Provide the (x, y) coordinate of the cell's center where the given text is located.  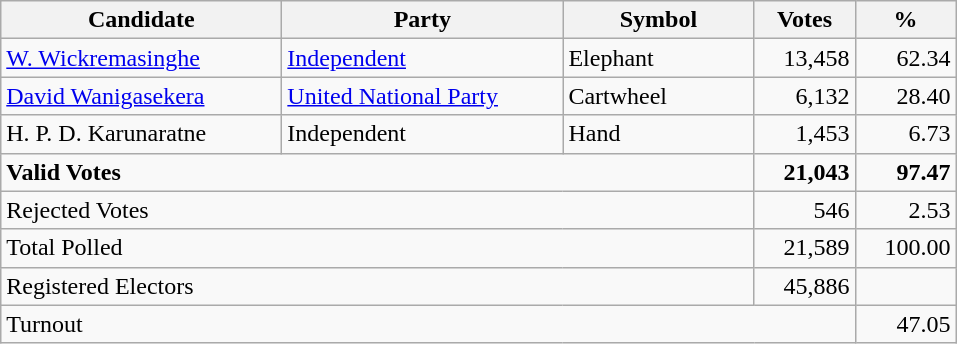
546 (804, 210)
Symbol (658, 20)
Votes (804, 20)
Hand (658, 134)
6,132 (804, 96)
H. P. D. Karunaratne (142, 134)
6.73 (906, 134)
Rejected Votes (378, 210)
United National Party (422, 96)
Total Polled (378, 248)
Cartwheel (658, 96)
Turnout (428, 324)
David Wanigasekera (142, 96)
21,043 (804, 172)
1,453 (804, 134)
2.53 (906, 210)
Registered Electors (378, 286)
Party (422, 20)
21,589 (804, 248)
Elephant (658, 58)
Candidate (142, 20)
Valid Votes (378, 172)
13,458 (804, 58)
W. Wickremasinghe (142, 58)
45,886 (804, 286)
% (906, 20)
62.34 (906, 58)
97.47 (906, 172)
28.40 (906, 96)
47.05 (906, 324)
100.00 (906, 248)
